Return (x, y) of the center of cell containing provided text 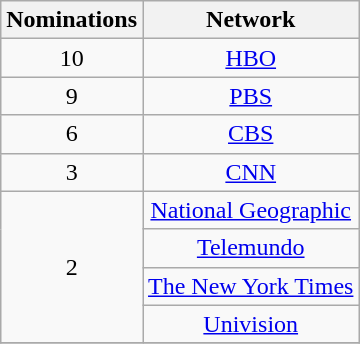
Nominations (72, 20)
CBS (250, 134)
9 (72, 96)
National Geographic (250, 210)
2 (72, 267)
HBO (250, 58)
3 (72, 172)
Univision (250, 324)
6 (72, 134)
Telemundo (250, 248)
10 (72, 58)
Network (250, 20)
CNN (250, 172)
PBS (250, 96)
The New York Times (250, 286)
